Identify which cell holds the provided text, then report its [x, y] central coordinate. 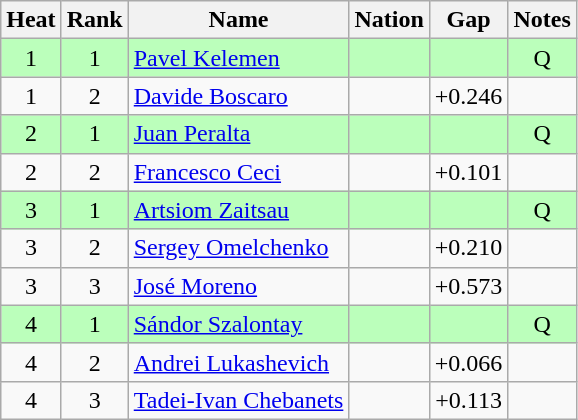
+0.210 [468, 248]
Gap [468, 20]
Rank [94, 20]
Artsiom Zaitsau [238, 210]
Sergey Omelchenko [238, 248]
Pavel Kelemen [238, 58]
Tadei-Ivan Chebanets [238, 400]
Notes [542, 20]
+0.246 [468, 96]
+0.113 [468, 400]
+0.101 [468, 172]
Heat [31, 20]
Francesco Ceci [238, 172]
Sándor Szalontay [238, 324]
+0.066 [468, 362]
José Moreno [238, 286]
Andrei Lukashevich [238, 362]
Juan Peralta [238, 134]
Name [238, 20]
Davide Boscaro [238, 96]
Nation [389, 20]
+0.573 [468, 286]
